From the cell containing the given text, extract its center point as (x, y) coordinate. 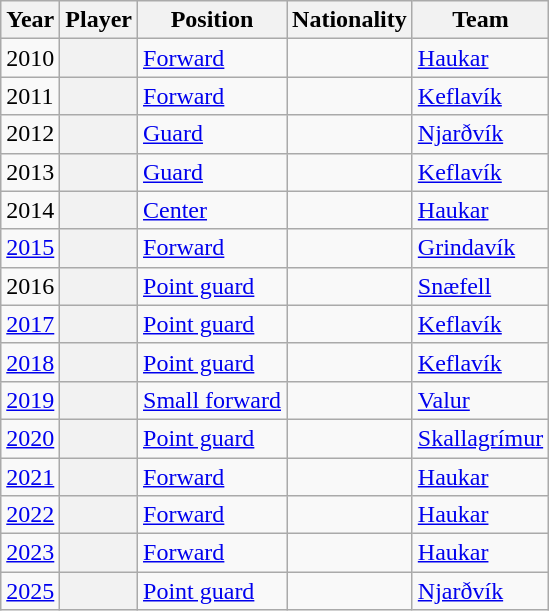
2010 (30, 58)
Skallagrímur (480, 438)
Player (99, 20)
Valur (480, 400)
Team (480, 20)
2022 (30, 515)
Position (212, 20)
2017 (30, 324)
Nationality (350, 20)
2013 (30, 172)
2020 (30, 438)
2016 (30, 286)
2025 (30, 591)
2011 (30, 96)
Small forward (212, 400)
2019 (30, 400)
Snæfell (480, 286)
Center (212, 210)
2021 (30, 477)
Year (30, 20)
2018 (30, 362)
2023 (30, 553)
2012 (30, 134)
Grindavík (480, 248)
2015 (30, 248)
2014 (30, 210)
